Detect which cell encompasses the target text, then output its (x, y) center coordinate. 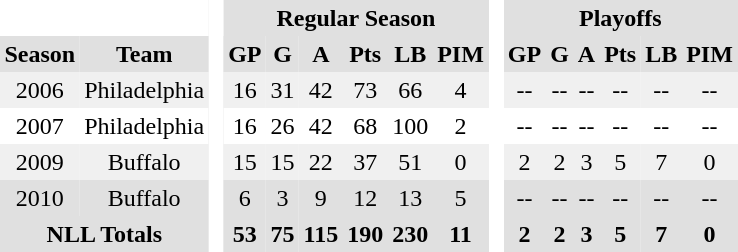
2007 (40, 126)
68 (366, 126)
230 (410, 234)
26 (282, 126)
2009 (40, 162)
75 (282, 234)
2006 (40, 90)
190 (366, 234)
NLL Totals (104, 234)
51 (410, 162)
12 (366, 198)
4 (461, 90)
100 (410, 126)
22 (321, 162)
31 (282, 90)
6 (245, 198)
115 (321, 234)
66 (410, 90)
Season (40, 54)
9 (321, 198)
Regular Season (356, 18)
37 (366, 162)
2010 (40, 198)
53 (245, 234)
Playoffs (620, 18)
73 (366, 90)
13 (410, 198)
Team (144, 54)
11 (461, 234)
